Find where the given text appears and provide that cell's center as [X, Y] coordinate. 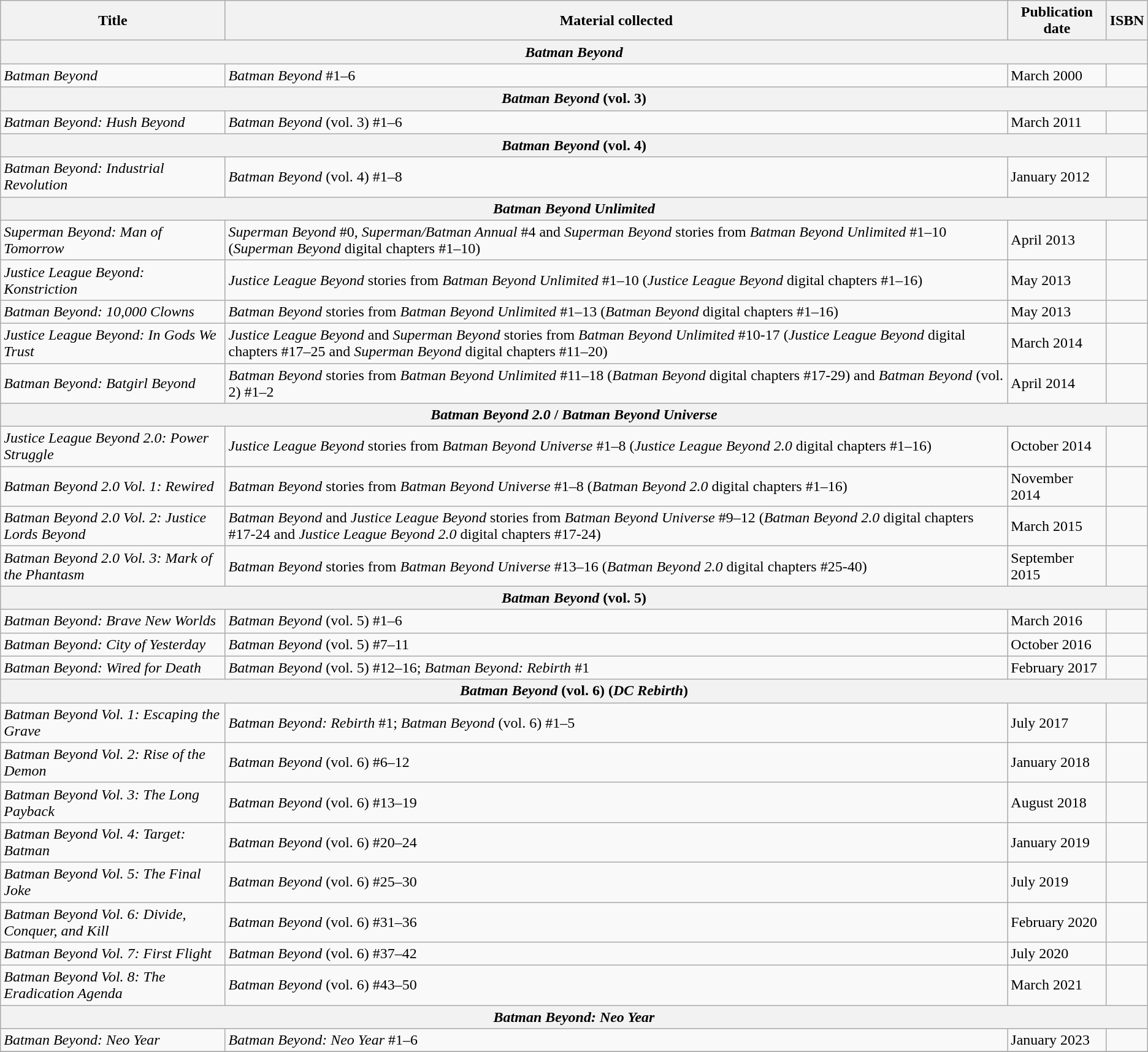
Batman Beyond: Industrial Revolution [113, 177]
Publication date [1057, 21]
Justice League Beyond stories from Batman Beyond Universe #1–8 (Justice League Beyond 2.0 digital chapters #1–16) [616, 446]
Batman Beyond Vol. 7: First Flight [113, 954]
Batman Beyond: 10,000 Clowns [113, 311]
Batman Beyond Vol. 5: The Final Joke [113, 882]
April 2013 [1057, 240]
Batman Beyond: Neo Year #1–6 [616, 1040]
Batman Beyond (vol. 5) #1–6 [616, 621]
ISBN [1127, 21]
February 2017 [1057, 668]
March 2011 [1057, 122]
March 2021 [1057, 986]
March 2015 [1057, 526]
Batman Beyond 2.0 Vol. 2: Justice Lords Beyond [113, 526]
January 2019 [1057, 842]
Batman Beyond (vol. 6) #37–42 [616, 954]
Superman Beyond: Man of Tomorrow [113, 240]
October 2014 [1057, 446]
Batman Beyond (vol. 5) #12–16; Batman Beyond: Rebirth #1 [616, 668]
Justice League Beyond: Konstriction [113, 280]
Batman Beyond stories from Batman Beyond Unlimited #11–18 (Batman Beyond digital chapters #17-29) and Batman Beyond (vol. 2) #1–2 [616, 383]
March 2014 [1057, 343]
Batman Beyond #1–6 [616, 75]
Batman Beyond Vol. 2: Rise of the Demon [113, 763]
Batman Beyond: Wired for Death [113, 668]
Justice League Beyond: In Gods We Trust [113, 343]
Batman Beyond (vol. 4) #1–8 [616, 177]
Batman Beyond 2.0 Vol. 1: Rewired [113, 487]
Batman Beyond Vol. 1: Escaping the Grave [113, 722]
September 2015 [1057, 566]
Batman Beyond 2.0 Vol. 3: Mark of the Phantasm [113, 566]
Batman Beyond (vol. 6) #43–50 [616, 986]
Justice League Beyond stories from Batman Beyond Unlimited #1–10 (Justice League Beyond digital chapters #1–16) [616, 280]
Batman Beyond: Rebirth #1; Batman Beyond (vol. 6) #1–5 [616, 722]
Batman Beyond (vol. 6) #6–12 [616, 763]
January 2023 [1057, 1040]
Batman Beyond 2.0 / Batman Beyond Universe [574, 415]
Batman Beyond Vol. 6: Divide, Conquer, and Kill [113, 922]
April 2014 [1057, 383]
Batman Beyond (vol. 5) #7–11 [616, 644]
Batman Beyond Vol. 3: The Long Payback [113, 802]
Batman Beyond stories from Batman Beyond Unlimited #1–13 (Batman Beyond digital chapters #1–16) [616, 311]
Batman Beyond (vol. 6) (DC Rebirth) [574, 691]
Batman Beyond (vol. 4) [574, 145]
Batman Beyond (vol. 5) [574, 598]
Superman Beyond #0, Superman/Batman Annual #4 and Superman Beyond stories from Batman Beyond Unlimited #1–10 (Superman Beyond digital chapters #1–10) [616, 240]
January 2012 [1057, 177]
Batman Beyond (vol. 6) #31–36 [616, 922]
Batman Beyond Unlimited [574, 208]
October 2016 [1057, 644]
July 2019 [1057, 882]
Material collected [616, 21]
Batman Beyond: Batgirl Beyond [113, 383]
July 2020 [1057, 954]
Justice League Beyond 2.0: Power Struggle [113, 446]
Batman Beyond (vol. 6) #20–24 [616, 842]
November 2014 [1057, 487]
July 2017 [1057, 722]
Batman Beyond (vol. 3) #1–6 [616, 122]
Batman Beyond (vol. 3) [574, 99]
August 2018 [1057, 802]
Batman Beyond stories from Batman Beyond Universe #1–8 (Batman Beyond 2.0 digital chapters #1–16) [616, 487]
Batman Beyond: Hush Beyond [113, 122]
Batman Beyond: Brave New Worlds [113, 621]
Title [113, 21]
March 2016 [1057, 621]
Batman Beyond (vol. 6) #13–19 [616, 802]
Batman Beyond Vol. 8: The Eradication Agenda [113, 986]
March 2000 [1057, 75]
Batman Beyond Vol. 4: Target: Batman [113, 842]
Batman Beyond stories from Batman Beyond Universe #13–16 (Batman Beyond 2.0 digital chapters #25-40) [616, 566]
Batman Beyond (vol. 6) #25–30 [616, 882]
February 2020 [1057, 922]
January 2018 [1057, 763]
Batman Beyond: City of Yesterday [113, 644]
